Determine the [X, Y] coordinate at the center of the cell enclosing the given text.  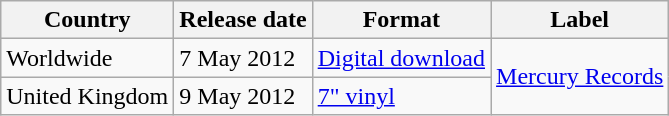
Release date [243, 20]
7 May 2012 [243, 58]
Country [88, 20]
Mercury Records [580, 77]
United Kingdom [88, 96]
7" vinyl [401, 96]
Label [580, 20]
9 May 2012 [243, 96]
Digital download [401, 58]
Worldwide [88, 58]
Format [401, 20]
